For the text-containing cell, return its midpoint in [X, Y] coordinate format. 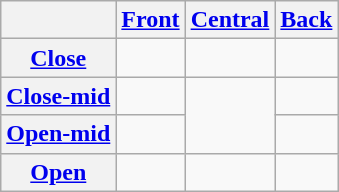
Open [58, 172]
Back [306, 20]
Central [230, 20]
Front [150, 20]
Open-mid [58, 134]
Close [58, 58]
Close-mid [58, 96]
